Scan for the cell matching the given text and deliver its [X, Y] coordinate at center. 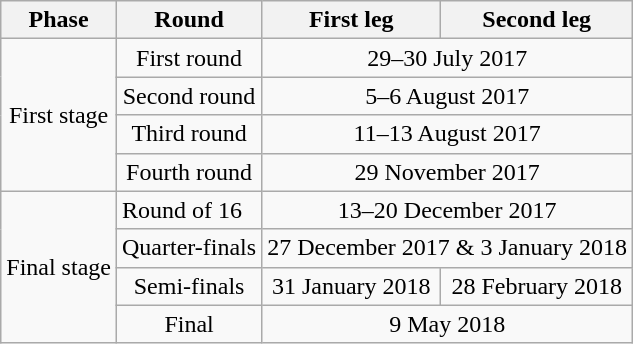
First round [188, 58]
28 February 2018 [537, 286]
First leg [352, 20]
Round of 16 [188, 210]
29–30 July 2017 [448, 58]
Semi-finals [188, 286]
5–6 August 2017 [448, 96]
Final stage [59, 267]
Second leg [537, 20]
Phase [59, 20]
Round [188, 20]
Second round [188, 96]
Quarter-finals [188, 248]
First stage [59, 115]
27 December 2017 & 3 January 2018 [448, 248]
13–20 December 2017 [448, 210]
31 January 2018 [352, 286]
29 November 2017 [448, 172]
Third round [188, 134]
Final [188, 324]
9 May 2018 [448, 324]
Fourth round [188, 172]
11–13 August 2017 [448, 134]
